Provide the [X, Y] coordinate of the cell's center where the given text is located.  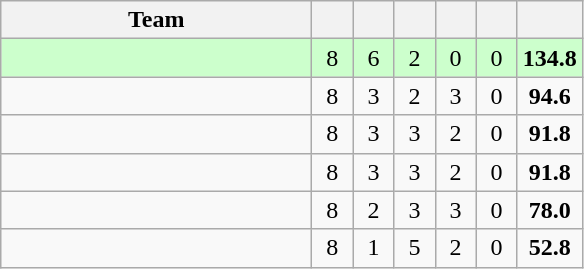
78.0 [550, 210]
94.6 [550, 96]
1 [374, 248]
Team [156, 20]
5 [414, 248]
6 [374, 58]
52.8 [550, 248]
134.8 [550, 58]
